Extract the [X, Y] coordinate from the center of the cell holding the provided text.  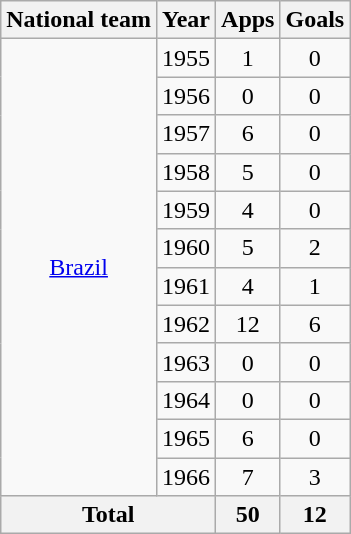
7 [248, 477]
1955 [186, 58]
1962 [186, 324]
1957 [186, 134]
National team [79, 20]
Total [108, 515]
1965 [186, 438]
2 [315, 248]
1959 [186, 210]
1961 [186, 286]
Goals [315, 20]
Brazil [79, 268]
3 [315, 477]
Apps [248, 20]
1964 [186, 400]
1956 [186, 96]
1966 [186, 477]
1960 [186, 248]
Year [186, 20]
1963 [186, 362]
50 [248, 515]
1958 [186, 172]
